Return (X, Y) of the center of cell containing provided text 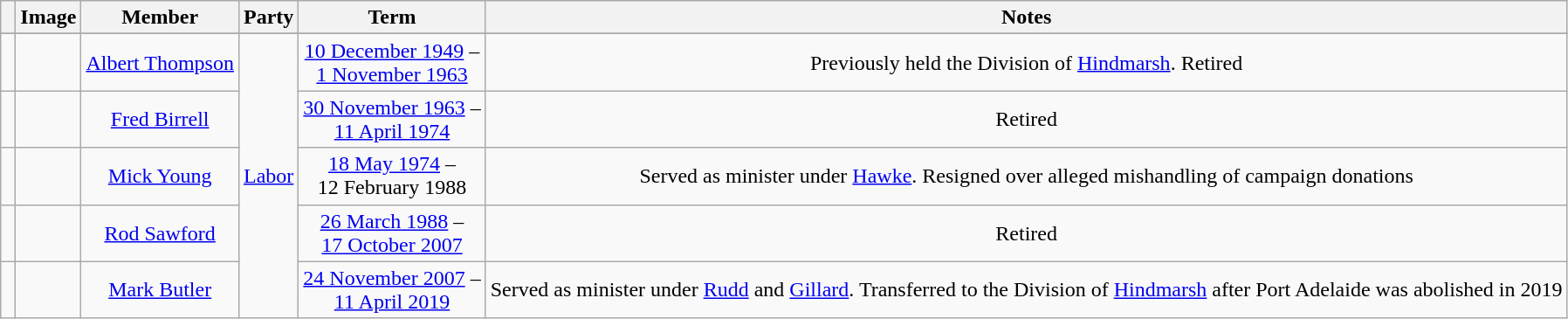
Fred Birrell (161, 119)
Member (161, 17)
Rod Sawford (161, 232)
26 March 1988 –17 October 2007 (392, 232)
Albert Thompson (161, 63)
Mark Butler (161, 290)
Served as minister under Hawke. Resigned over alleged mishandling of campaign donations (1027, 177)
Labor (268, 177)
Term (392, 17)
Notes (1027, 17)
24 November 2007 –11 April 2019 (392, 290)
10 December 1949 –1 November 1963 (392, 63)
30 November 1963 –11 April 1974 (392, 119)
Mick Young (161, 177)
Party (268, 17)
18 May 1974 –12 February 1988 (392, 177)
Image (49, 17)
Served as minister under Rudd and Gillard. Transferred to the Division of Hindmarsh after Port Adelaide was abolished in 2019 (1027, 290)
Previously held the Division of Hindmarsh. Retired (1027, 63)
